Capture the cell that displays the provided text and extract its [x, y] central coordinate. 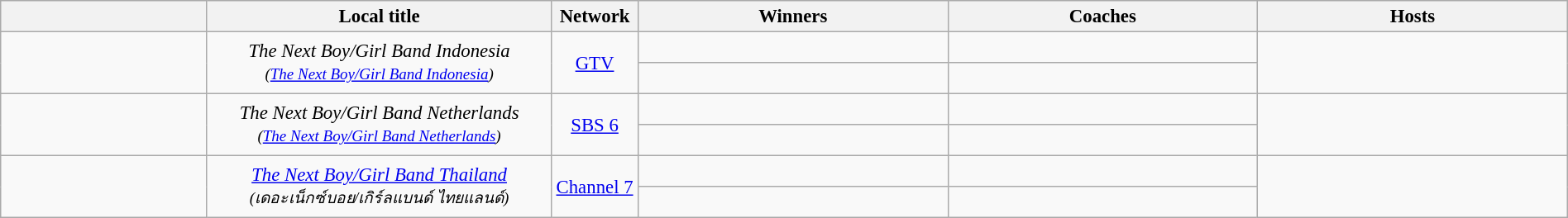
Network [595, 17]
The Next Boy/Girl Band Netherlands(The Next Boy/Girl Band Netherlands) [379, 126]
Channel 7 [595, 187]
Hosts [1413, 17]
Local title [379, 17]
The Next Boy/Girl Band Thailand(เดอะเน็กซ์บอย/เกิร์ลแบนด์ ไทยแลนด์) [379, 187]
GTV [595, 63]
The Next Boy/Girl Band Indonesia(The Next Boy/Girl Band Indonesia) [379, 63]
Winners [792, 17]
SBS 6 [595, 126]
Coaches [1103, 17]
